Provide the (x, y) coordinate of the cell's center where the given text is located.  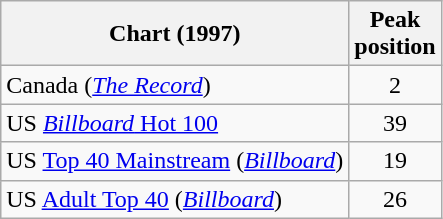
Chart (1997) (175, 34)
US Billboard Hot 100 (175, 123)
Peakposition (395, 34)
US Adult Top 40 (Billboard) (175, 199)
19 (395, 161)
39 (395, 123)
26 (395, 199)
US Top 40 Mainstream (Billboard) (175, 161)
Canada (The Record) (175, 85)
2 (395, 85)
